Find where the given text appears and provide that cell's center as [x, y] coordinate. 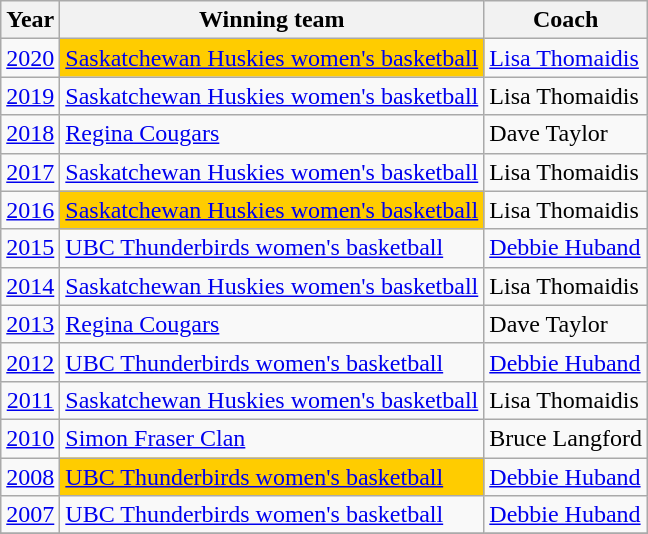
2019 [30, 96]
Year [30, 20]
2015 [30, 248]
2011 [30, 400]
Winning team [272, 20]
Bruce Langford [566, 438]
2007 [30, 515]
2016 [30, 210]
Simon Fraser Clan [272, 438]
Coach [566, 20]
2010 [30, 438]
2018 [30, 134]
2020 [30, 58]
2013 [30, 324]
2014 [30, 286]
2017 [30, 172]
2008 [30, 477]
2012 [30, 362]
